Search for the cell housing the specified text and yield its (X, Y) center coordinate. 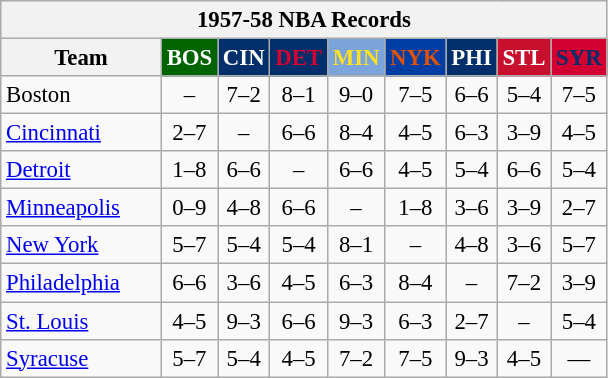
MIN (356, 58)
PHI (472, 58)
STL (524, 58)
SYR (579, 58)
New York (82, 245)
Syracuse (82, 358)
Team (82, 58)
Philadelphia (82, 283)
1957-58 NBA Records (304, 20)
Detroit (82, 170)
CIN (244, 58)
NYK (416, 58)
Cincinnati (82, 133)
9–0 (356, 95)
— (579, 358)
BOS (189, 58)
0–9 (189, 208)
DET (298, 58)
St. Louis (82, 321)
Minneapolis (82, 208)
Boston (82, 95)
